Locate the cell with the specified text and output its [X, Y] center coordinate. 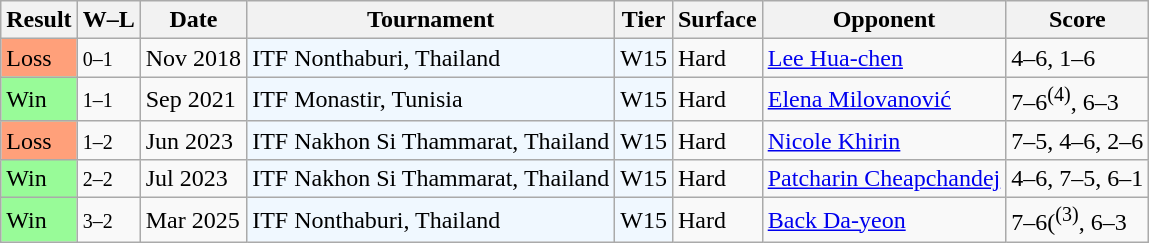
Nov 2018 [193, 58]
Elena Milovanović [884, 100]
4–6, 1–6 [1078, 58]
4–6, 7–5, 6–1 [1078, 178]
7–6((3), 6–3 [1078, 220]
0–1 [108, 58]
1–1 [108, 100]
Lee Hua-chen [884, 58]
Sep 2021 [193, 100]
Score [1078, 20]
ITF Monastir, Tunisia [431, 100]
Tier [644, 20]
Patcharin Cheapchandej [884, 178]
Tournament [431, 20]
2–2 [108, 178]
Nicole Khirin [884, 140]
Jun 2023 [193, 140]
Jul 2023 [193, 178]
1–2 [108, 140]
7–5, 4–6, 2–6 [1078, 140]
W–L [108, 20]
Mar 2025 [193, 220]
Opponent [884, 20]
Surface [717, 20]
7–6(4), 6–3 [1078, 100]
Date [193, 20]
3–2 [108, 220]
Back Da-yeon [884, 220]
Result [39, 20]
